Provide the [X, Y] coordinate of the cell's center where the given text is located.  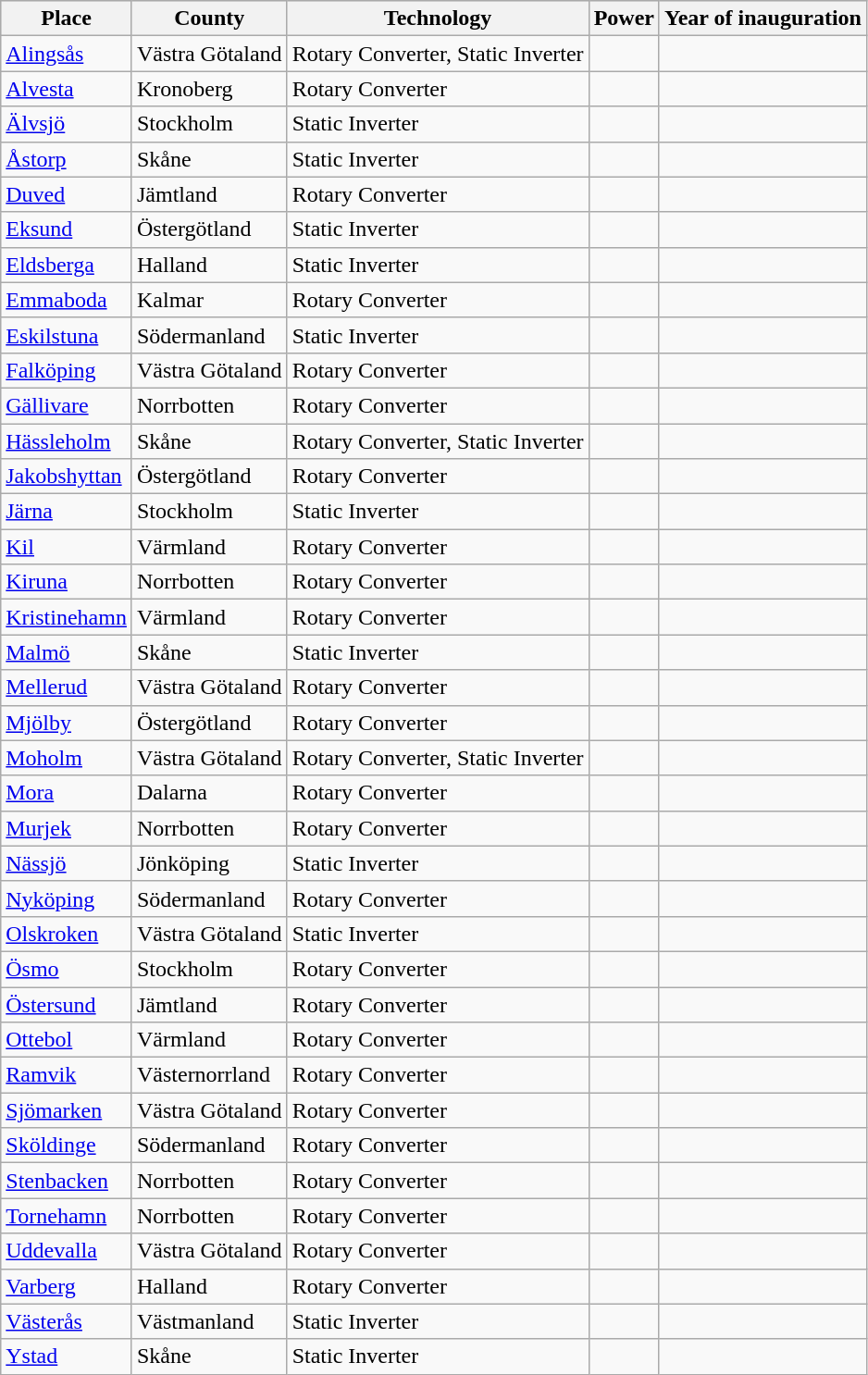
Ottebol [67, 1040]
Kronoberg [209, 89]
Emmaboda [67, 300]
Mora [67, 793]
Järna [67, 512]
Varberg [67, 1286]
Kiruna [67, 582]
Technology [438, 19]
Sjömarken [67, 1110]
Kil [67, 547]
Älvsjö [67, 124]
Year of inauguration [763, 19]
Alvesta [67, 89]
Jönköping [209, 863]
Power [624, 19]
Moholm [67, 758]
Jakobshyttan [67, 477]
Dalarna [209, 793]
Hässleholm [67, 441]
County [209, 19]
Place [67, 19]
Alingsås [67, 54]
Mellerud [67, 687]
Nyköping [67, 898]
Uddevalla [67, 1251]
Ystad [67, 1356]
Västmanland [209, 1321]
Eskilstuna [67, 335]
Kristinehamn [67, 617]
Stenbacken [67, 1181]
Åstorp [67, 159]
Eldsberga [67, 265]
Ösmo [67, 969]
Eksund [67, 229]
Nässjö [67, 863]
Östersund [67, 1004]
Olskroken [67, 934]
Falköping [67, 370]
Kalmar [209, 300]
Västernorrland [209, 1075]
Sköldinge [67, 1146]
Ramvik [67, 1075]
Gällivare [67, 405]
Murjek [67, 828]
Västerås [67, 1321]
Duved [67, 194]
Mjölby [67, 723]
Malmö [67, 652]
Tornehamn [67, 1216]
